Detect which cell encompasses the target text, then output its (x, y) center coordinate. 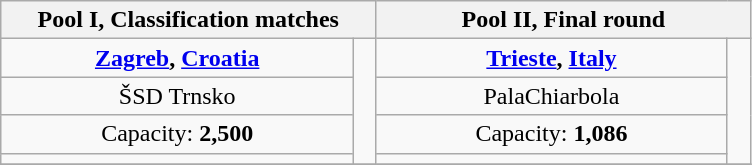
Capacity: 2,500 (178, 134)
Pool II, Final round (564, 20)
ŠSD Trnsko (178, 96)
Zagreb, Croatia (178, 58)
Pool I, Classification matches (188, 20)
Capacity: 1,086 (552, 134)
PalaChiarbola (552, 96)
Trieste, Italy (552, 58)
